Output the [X, Y] coordinate of the center of the cell containing the given text.  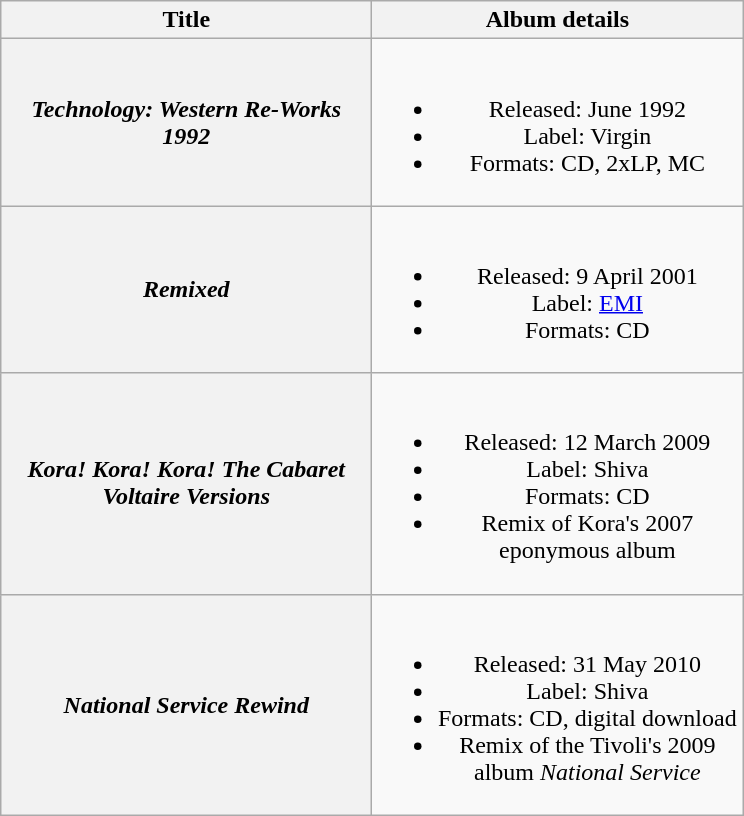
Released: 9 April 2001Label: EMIFormats: CD [558, 290]
Kora! Kora! Kora! The Cabaret Voltaire Versions [186, 484]
Title [186, 20]
Technology: Western Re-Works 1992 [186, 122]
National Service Rewind [186, 704]
Album details [558, 20]
Released: June 1992Label: VirginFormats: CD, 2xLP, MC [558, 122]
Remixed [186, 290]
Released: 31 May 2010Label: ShivaFormats: CD, digital downloadRemix of the Tivoli's 2009 album National Service [558, 704]
Released: 12 March 2009Label: ShivaFormats: CDRemix of Kora's 2007 eponymous album [558, 484]
